Output the [x, y] coordinate of the center of the cell containing the given text.  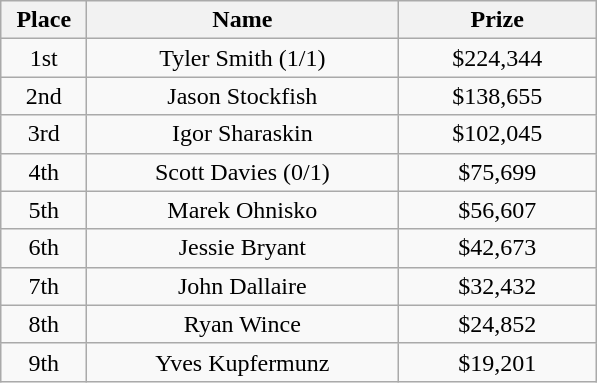
John Dallaire [242, 286]
Marek Ohnisko [242, 210]
$138,655 [498, 96]
Yves Kupfermunz [242, 362]
4th [44, 172]
5th [44, 210]
Jason Stockfish [242, 96]
Ryan Wince [242, 324]
2nd [44, 96]
Igor Sharaskin [242, 134]
Jessie Bryant [242, 248]
Place [44, 20]
$75,699 [498, 172]
$32,432 [498, 286]
Name [242, 20]
$56,607 [498, 210]
3rd [44, 134]
$19,201 [498, 362]
$102,045 [498, 134]
6th [44, 248]
$24,852 [498, 324]
1st [44, 58]
8th [44, 324]
9th [44, 362]
Prize [498, 20]
$224,344 [498, 58]
Tyler Smith (1/1) [242, 58]
Scott Davies (0/1) [242, 172]
7th [44, 286]
$42,673 [498, 248]
